Scan for the cell matching the given text and deliver its [X, Y] coordinate at center. 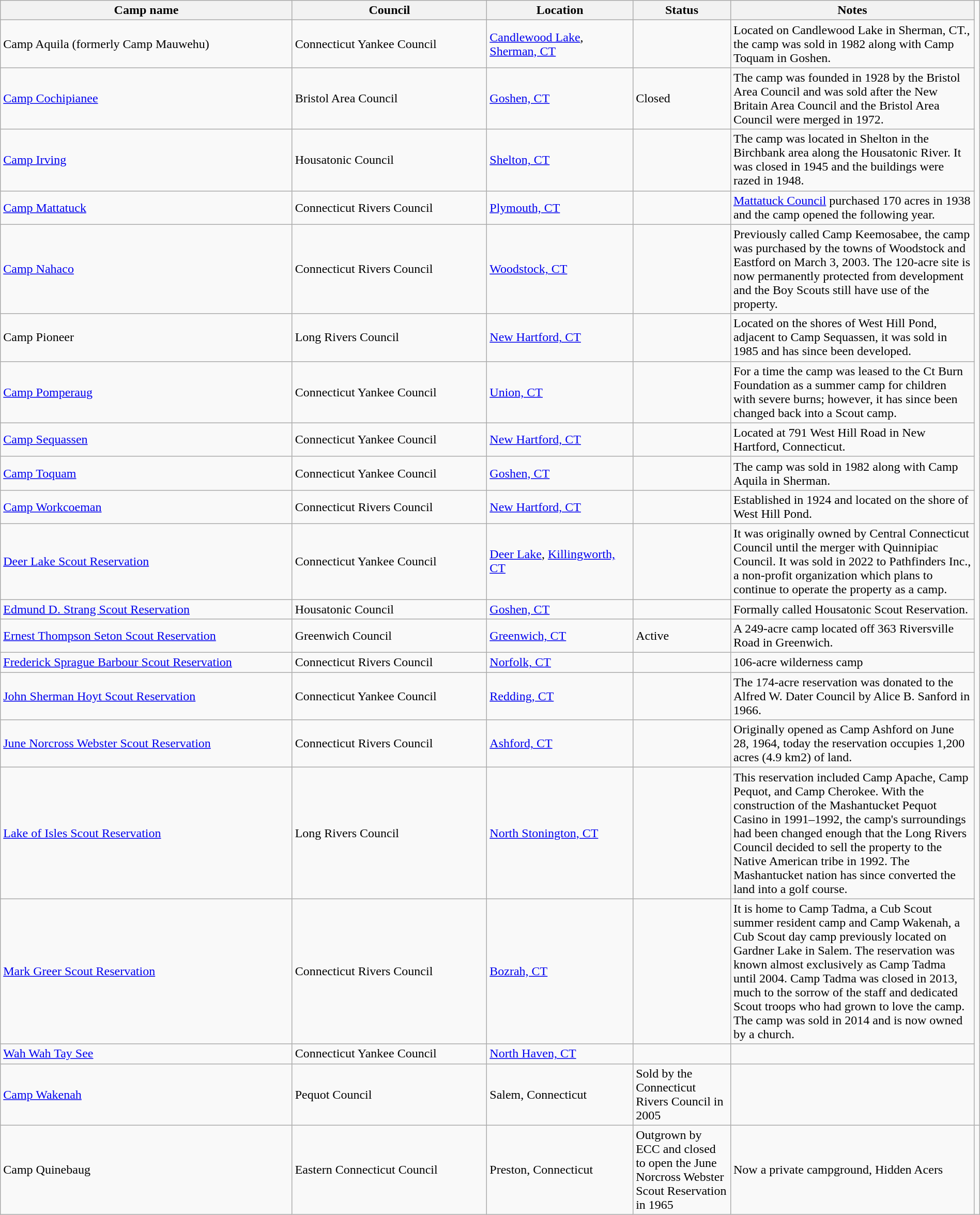
Mark Greer Scout Reservation [146, 972]
Ernest Thompson Seton Scout Reservation [146, 636]
Plymouth, CT [560, 208]
Lake of Isles Scout Reservation [146, 833]
Deer Lake Scout Reservation [146, 561]
Now a private campground, Hidden Acers [852, 1170]
Greenwich Council [390, 636]
Located on Candlewood Lake in Sherman, CT., the camp was sold in 1982 along with Camp Toquam in Goshen. [852, 44]
Formally called Housatonic Scout Reservation. [852, 609]
Camp Toquam [146, 473]
Ashford, CT [560, 744]
Notes [852, 10]
Camp Pioneer [146, 337]
Norfolk, CT [560, 663]
106-acre wilderness camp [852, 663]
Bozrah, CT [560, 972]
Council [390, 10]
Closed [682, 98]
Status [682, 10]
The camp was sold in 1982 along with Camp Aquila in Sherman. [852, 473]
Wah Wah Tay See [146, 1054]
Location [560, 10]
Active [682, 636]
Woodstock, CT [560, 269]
Camp Cochipianee [146, 98]
Bristol Area Council [390, 98]
Eastern Connecticut Council [390, 1170]
Camp Nahaco [146, 269]
Redding, CT [560, 696]
Located on the shores of West Hill Pond, adjacent to Camp Sequassen, it was sold in 1985 and has since been developed. [852, 337]
Greenwich, CT [560, 636]
Deer Lake, Killingworth, CT [560, 561]
Preston, Connecticut [560, 1170]
Camp Quinebaug [146, 1170]
The camp was located in Shelton in the Birchbank area along the Housatonic River. It was closed in 1945 and the buildings were razed in 1948. [852, 160]
Union, CT [560, 392]
Outgrown by ECC and closed to open the June Norcross Webster Scout Reservation in 1965 [682, 1170]
Camp Irving [146, 160]
Camp name [146, 10]
Sold by the Connecticut Rivers Council in 2005 [682, 1095]
Candlewood Lake, Sherman, CT [560, 44]
Camp Aquila (formerly Camp Mauwehu) [146, 44]
Camp Wakenah [146, 1095]
The 174-acre reservation was donated to the Alfred W. Dater Council by Alice B. Sanford in 1966. [852, 696]
Edmund D. Strang Scout Reservation [146, 609]
Pequot Council [390, 1095]
Established in 1924 and located on the shore of West Hill Pond. [852, 506]
Mattatuck Council purchased 170 acres in 1938 and the camp opened the following year. [852, 208]
North Haven, CT [560, 1054]
A 249-acre camp located off 363 Riversville Road in Greenwich. [852, 636]
Camp Mattatuck [146, 208]
June Norcross Webster Scout Reservation [146, 744]
Salem, Connecticut [560, 1095]
Camp Sequassen [146, 439]
Camp Workcoeman [146, 506]
Frederick Sprague Barbour Scout Reservation [146, 663]
Shelton, CT [560, 160]
Originally opened as Camp Ashford on June 28, 1964, today the reservation occupies 1,200 acres (4.9 km2) of land. [852, 744]
North Stonington, CT [560, 833]
Camp Pomperaug [146, 392]
John Sherman Hoyt Scout Reservation [146, 696]
Located at 791 West Hill Road in New Hartford, Connecticut. [852, 439]
